Provide the (X, Y) coordinate of the cell's center where the given text is located.  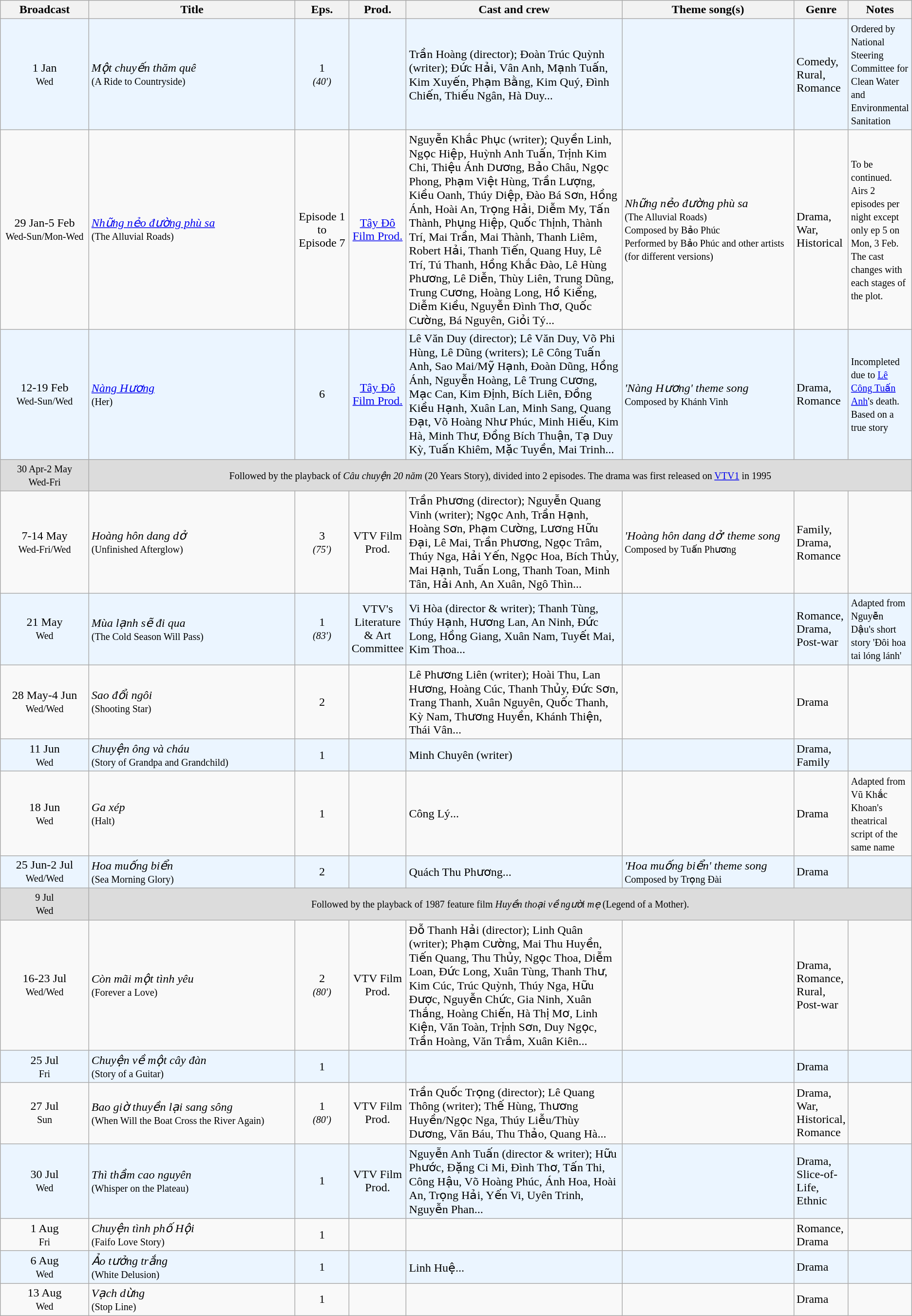
Episode 1toEpisode 7 (322, 230)
Ga xép (Halt) (192, 813)
Drama, Romance, Rural, Post-war (821, 985)
Drama, Romance (821, 394)
Chuyện ông và cháu (Story of Grandpa and Grandchild) (192, 755)
Genre (821, 10)
Vạch dừng (Stop Line) (192, 1299)
Romance, Drama (821, 1235)
Còn mãi một tình yêu (Forever a Love) (192, 985)
Followed by the playback of Câu chuyện 20 năm (20 Years Story), divided into 2 episodes. The drama was first released on VTV1 in 1995 (500, 475)
Chuyện tình phố Hội (Faifo Love Story) (192, 1235)
Sao đổi ngôi (Shooting Star) (192, 702)
6 AugWed (45, 1267)
'Nàng Hương' theme songComposed by Khánh Vinh (708, 394)
2(80′) (322, 985)
Một chuyến thăm quê (A Ride to Countryside) (192, 74)
16-23 JulWed/Wed (45, 985)
Adapted from Vũ Khắc Khoan's theatrical script of the same name (880, 813)
12-19 FebWed-Sun/Wed (45, 394)
Những nẻo đường phù sa (The Alluvial Roads) (192, 230)
Những nẻo đường phù sa(The Alluvial Roads)Composed by Bảo PhúcPerformed by Bảo Phúc and other artists (for different versions) (708, 230)
25 Jun-2 JulWed/Wed (45, 871)
Thì thầm cao nguyên (Whisper on the Plateau) (192, 1181)
'Hoàng hôn dang dở' theme songComposed by Tuấn Phương (708, 542)
Prod. (378, 10)
Cast and crew (514, 10)
Chuyện về một cây đàn (Story of a Guitar) (192, 1066)
3(75′) (322, 542)
Incompleted due to Lê Công Tuấn Anh's death. Based on a true story (880, 394)
Hoa muống biển (Sea Morning Glory) (192, 871)
1(80′) (322, 1113)
Linh Huệ... (514, 1267)
7-14 MayWed-Fri/Wed (45, 542)
Mùa lạnh sẽ đi qua (The Cold Season Will Pass) (192, 629)
Drama, Family (821, 755)
25 JulFri (45, 1066)
Romance, Drama, Post-war (821, 629)
Trần Hoàng (director); Đoàn Trúc Quỳnh (writer); Đức Hải, Vân Anh, Mạnh Tuấn, Kim Xuyến, Phạm Bằng, Kim Quý, Đình Chiến, Thiếu Ngân, Hà Duy... (514, 74)
Eps. (322, 10)
28 May-4 JunWed/Wed (45, 702)
18 JunWed (45, 813)
Theme song(s) (708, 10)
Notes (880, 10)
9 JulWed (45, 904)
Adapted from Nguyễn Dậu's short story 'Đôi hoa tai lóng lánh' (880, 629)
Ordered by National Steering Committee for Clean Water and Environmental Sanitation (880, 74)
Family, Drama, Romance (821, 542)
Công Lý... (514, 813)
Quách Thu Phương... (514, 871)
30 JulWed (45, 1181)
Hoàng hôn dang dở (Unfinished Afterglow) (192, 542)
Minh Chuyên (writer) (514, 755)
VTV's Literature & Art Committee (378, 629)
1(40′) (322, 74)
Vi Hòa (director & writer); Thanh Tùng, Thúy Hạnh, Hương Lan, An Ninh, Đức Long, Hồng Giang, Xuân Nam, Tuyết Mai, Kim Thoa... (514, 629)
29 Jan-5 FebWed-Sun/Mon-Wed (45, 230)
'Hoa muống biển' theme songComposed by Trọng Đài (708, 871)
Bao giờ thuyền lại sang sông (When Will the Boat Cross the River Again) (192, 1113)
6 (322, 394)
27 JulSun (45, 1113)
Broadcast (45, 10)
Drama, War, Historical, Romance (821, 1113)
Drama, War, Historical (821, 230)
Trần Quốc Trọng (director); Lê Quang Thông (writer); Thế Hùng, Thương Huyền/Ngọc Nga, Thúy Liễu/Thùy Dương, Văn Báu, Thu Thảo, Quang Hà... (514, 1113)
Followed by the playback of 1987 feature film Huyền thoại về người mẹ (Legend of a Mother). (500, 904)
1 JanWed (45, 74)
To be continued.Airs 2 episodes per night except only ep 5 on Mon, 3 Feb.The cast changes with each stages of the plot. (880, 230)
11 JunWed (45, 755)
21 MayWed (45, 629)
Title (192, 10)
Comedy, Rural, Romance (821, 74)
30 Apr-2 MayWed-Fri (45, 475)
1 AugFri (45, 1235)
Nàng Hương (Her) (192, 394)
13 AugWed (45, 1299)
Drama, Slice-of-Life, Ethnic (821, 1181)
1(83′) (322, 629)
Ảo tưởng trắng (White Delusion) (192, 1267)
